Return the (X, Y) coordinate for the center point of the cell that contains the specified text.  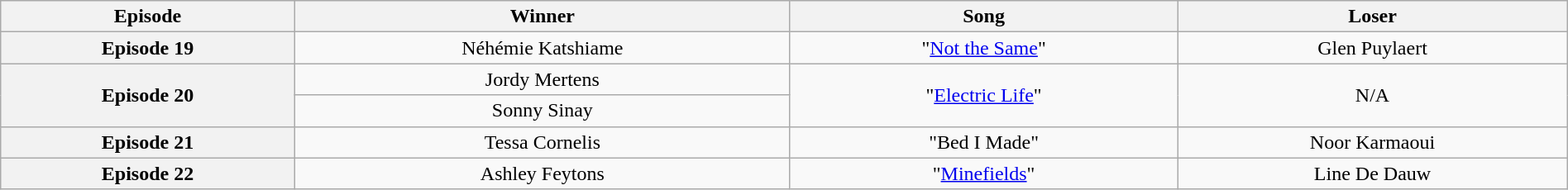
Winner (543, 17)
Episode 22 (148, 173)
N/A (1373, 95)
Jordy Mertens (543, 79)
"Electric Life" (983, 95)
Episode (148, 17)
Ashley Feytons (543, 173)
"Not the Same" (983, 48)
Tessa Cornelis (543, 142)
Episode 21 (148, 142)
Episode 20 (148, 95)
Sonny Sinay (543, 111)
Song (983, 17)
Glen Puylaert (1373, 48)
Loser (1373, 17)
Noor Karmaoui (1373, 142)
Line De Dauw (1373, 173)
"Minefields" (983, 173)
"Bed I Made" (983, 142)
Néhémie Katshiame (543, 48)
Episode 19 (148, 48)
